Pinpoint the cell where the given text exists, returning its [x, y] midpoint coordinate. 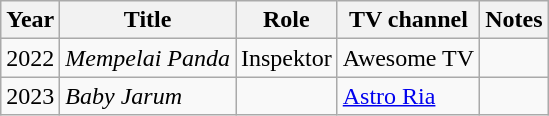
2022 [30, 58]
Inspektor [287, 58]
2023 [30, 96]
Awesome TV [408, 58]
Astro Ria [408, 96]
Baby Jarum [148, 96]
Title [148, 20]
Mempelai Panda [148, 58]
TV channel [408, 20]
Role [287, 20]
Year [30, 20]
Notes [514, 20]
